Output the [x, y] coordinate of the center of the cell containing the given text.  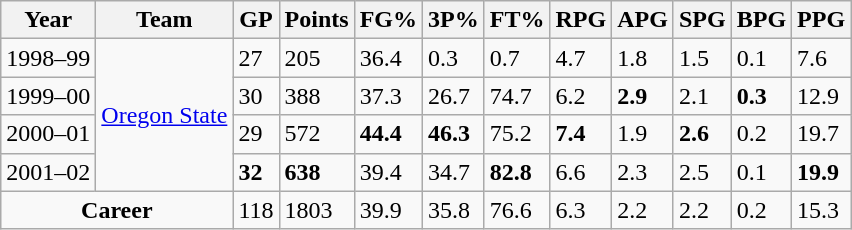
29 [256, 134]
82.8 [517, 172]
32 [256, 172]
118 [256, 210]
34.7 [453, 172]
572 [316, 134]
Points [316, 20]
37.3 [388, 96]
1.9 [643, 134]
2.1 [702, 96]
1999–00 [48, 96]
205 [316, 58]
1803 [316, 210]
19.7 [822, 134]
1.5 [702, 58]
2000–01 [48, 134]
Oregon State [164, 115]
74.7 [517, 96]
GP [256, 20]
7.6 [822, 58]
2.3 [643, 172]
76.6 [517, 210]
26.7 [453, 96]
Team [164, 20]
2.6 [702, 134]
44.4 [388, 134]
FG% [388, 20]
36.4 [388, 58]
7.4 [581, 134]
2.9 [643, 96]
1998–99 [48, 58]
6.3 [581, 210]
1.8 [643, 58]
6.2 [581, 96]
2001–02 [48, 172]
39.9 [388, 210]
75.2 [517, 134]
3P% [453, 20]
4.7 [581, 58]
BPG [761, 20]
12.9 [822, 96]
30 [256, 96]
27 [256, 58]
6.6 [581, 172]
388 [316, 96]
638 [316, 172]
46.3 [453, 134]
0.7 [517, 58]
2.5 [702, 172]
19.9 [822, 172]
35.8 [453, 210]
RPG [581, 20]
Year [48, 20]
39.4 [388, 172]
15.3 [822, 210]
APG [643, 20]
Career [117, 210]
FT% [517, 20]
SPG [702, 20]
PPG [822, 20]
